Scan for the cell matching the given text and deliver its [X, Y] coordinate at center. 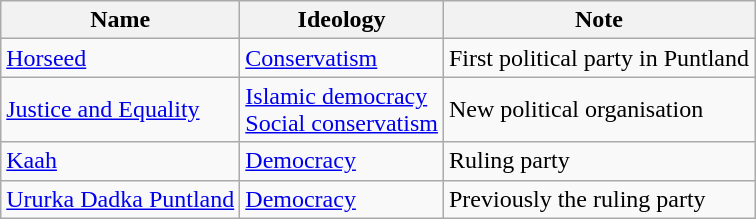
Kaah [120, 161]
Name [120, 20]
Note [598, 20]
Islamic democracySocial conservatism [342, 110]
First political party in Puntland [598, 58]
Ruling party [598, 161]
Ideology [342, 20]
Conservatism [342, 58]
Horseed [120, 58]
Justice and Equality [120, 110]
Previously the ruling party [598, 199]
New political organisation [598, 110]
Ururka Dadka Puntland [120, 199]
